Search for the cell housing the specified text and yield its [x, y] center coordinate. 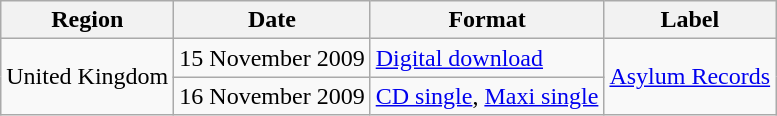
Region [88, 20]
Format [487, 20]
Label [690, 20]
Asylum Records [690, 77]
United Kingdom [88, 77]
16 November 2009 [272, 96]
Date [272, 20]
15 November 2009 [272, 58]
Digital download [487, 58]
CD single, Maxi single [487, 96]
